Detect which cell encompasses the target text, then output its [X, Y] center coordinate. 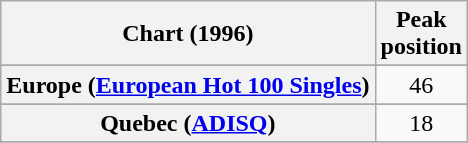
Europe (European Hot 100 Singles) [188, 85]
Chart (1996) [188, 34]
Peakposition [421, 34]
46 [421, 85]
Quebec (ADISQ) [188, 123]
18 [421, 123]
